Return [x, y] of the center of cell containing provided text 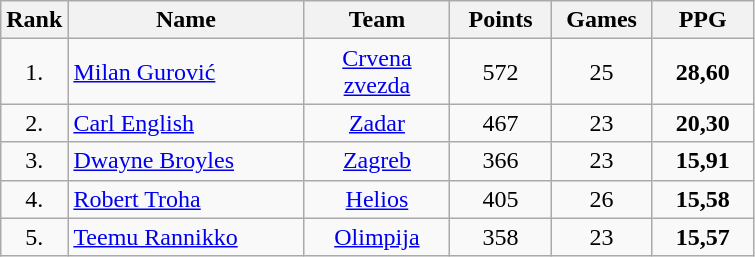
Helios [377, 199]
366 [500, 161]
Robert Troha [186, 199]
20,30 [702, 123]
358 [500, 237]
Zagreb [377, 161]
25 [602, 72]
Dwayne Broyles [186, 161]
26 [602, 199]
28,60 [702, 72]
Teemu Rannikko [186, 237]
15,91 [702, 161]
3. [34, 161]
15,57 [702, 237]
Carl English [186, 123]
467 [500, 123]
1. [34, 72]
5. [34, 237]
Milan Gurović [186, 72]
Points [500, 20]
Name [186, 20]
405 [500, 199]
Team [377, 20]
572 [500, 72]
Olimpija [377, 237]
PPG [702, 20]
Zadar [377, 123]
4. [34, 199]
15,58 [702, 199]
Games [602, 20]
Rank [34, 20]
2. [34, 123]
Crvena zvezda [377, 72]
